Scan for the cell matching the given text and deliver its [x, y] coordinate at center. 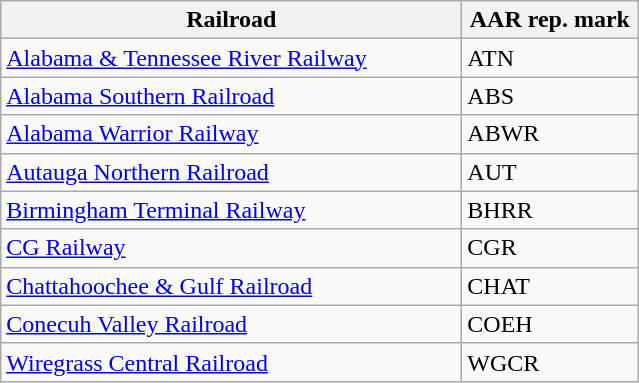
Railroad [232, 20]
AUT [550, 172]
ABWR [550, 134]
CHAT [550, 286]
Alabama Warrior Railway [232, 134]
WGCR [550, 362]
Autauga Northern Railroad [232, 172]
Conecuh Valley Railroad [232, 324]
Alabama Southern Railroad [232, 96]
COEH [550, 324]
Alabama & Tennessee River Railway [232, 58]
CGR [550, 248]
CG Railway [232, 248]
BHRR [550, 210]
ABS [550, 96]
ATN [550, 58]
Chattahoochee & Gulf Railroad [232, 286]
Wiregrass Central Railroad [232, 362]
AAR rep. mark [550, 20]
Birmingham Terminal Railway [232, 210]
